Pinpoint the cell where the given text exists, returning its [x, y] midpoint coordinate. 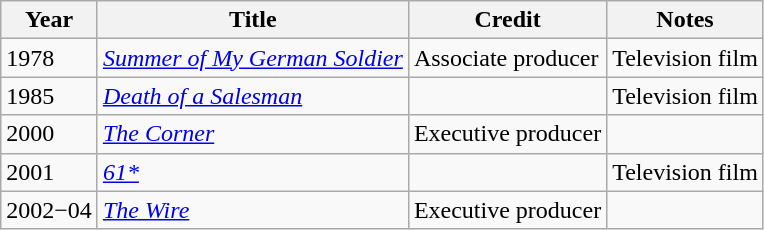
2002−04 [50, 210]
1978 [50, 58]
Summer of My German Soldier [252, 58]
Notes [686, 20]
1985 [50, 96]
The Wire [252, 210]
Associate producer [507, 58]
Year [50, 20]
Title [252, 20]
2000 [50, 134]
2001 [50, 172]
The Corner [252, 134]
61* [252, 172]
Credit [507, 20]
Death of a Salesman [252, 96]
